Capture the cell that displays the provided text and extract its [X, Y] central coordinate. 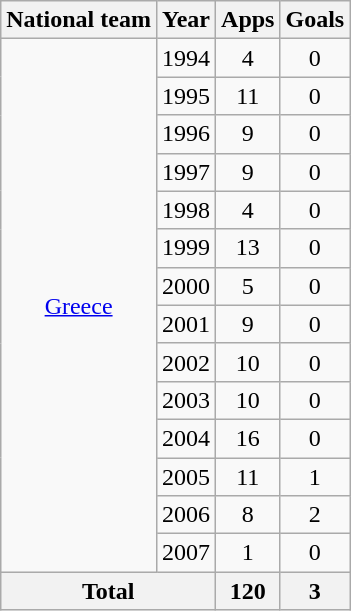
13 [248, 248]
8 [248, 515]
Year [186, 20]
2000 [186, 286]
1996 [186, 134]
2001 [186, 324]
2006 [186, 515]
1994 [186, 58]
2 [315, 515]
2004 [186, 438]
2007 [186, 553]
1998 [186, 210]
2005 [186, 477]
Apps [248, 20]
120 [248, 591]
5 [248, 286]
2002 [186, 362]
3 [315, 591]
National team [79, 20]
1999 [186, 248]
16 [248, 438]
1997 [186, 172]
2003 [186, 400]
Greece [79, 306]
Goals [315, 20]
1995 [186, 96]
Total [108, 591]
